Determine the (X, Y) coordinate at the center of the cell enclosing the given text.  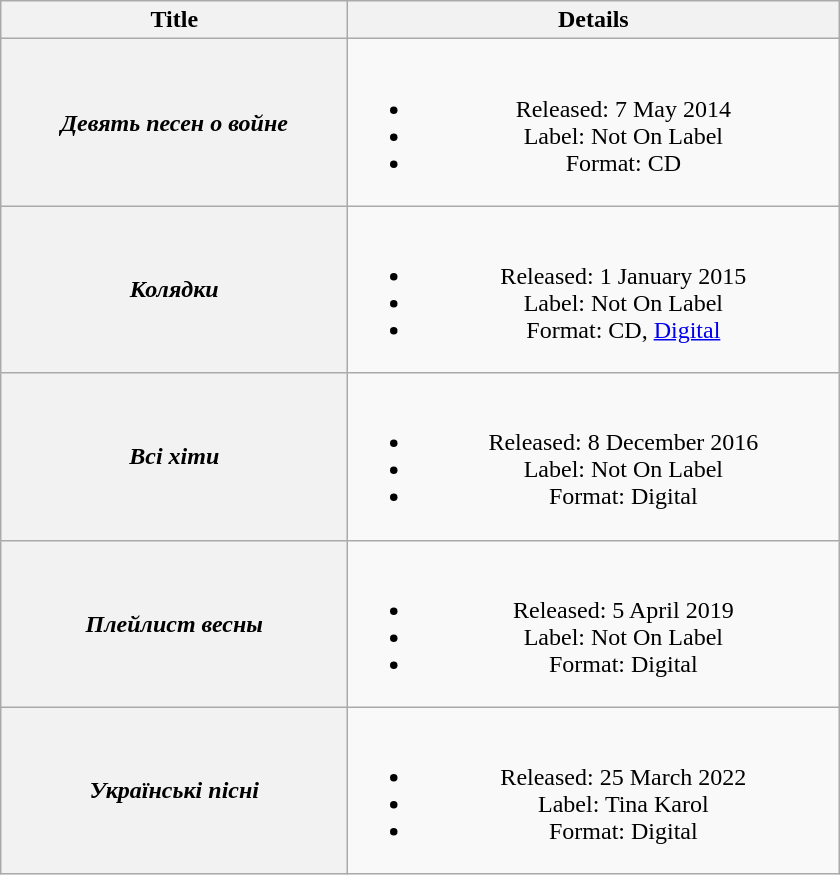
Released: 8 December 2016Label: Not On LabelFormat: Digital (594, 456)
Released: 1 January 2015Label: Not On LabelFormat: CD, Digital (594, 290)
Released: 7 May 2014Label: Not On LabelFormat: CD (594, 122)
Всі хіти (174, 456)
Колядки (174, 290)
Released: 25 March 2022Label: Tina KarolFormat: Digital (594, 790)
Details (594, 20)
Title (174, 20)
Девять песен о войне (174, 122)
Плейлист весны (174, 624)
Українські пісні (174, 790)
Released: 5 April 2019Label: Not On LabelFormat: Digital (594, 624)
